Capture the cell that displays the provided text and extract its (x, y) central coordinate. 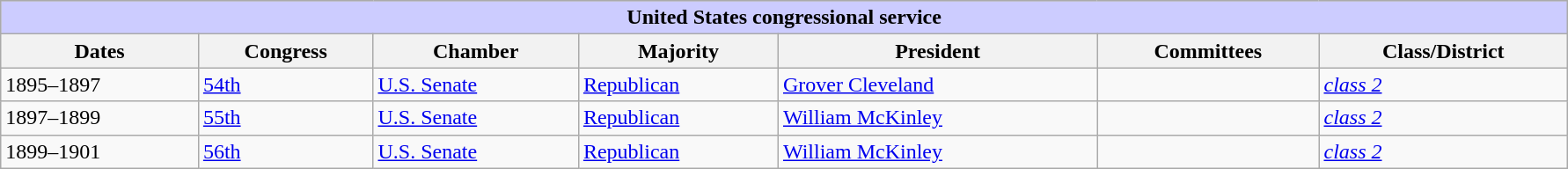
United States congressional service (785, 18)
Grover Cleveland (937, 84)
1897–1899 (100, 118)
1899–1901 (100, 151)
Dates (100, 51)
56th (285, 151)
Majority (678, 51)
President (937, 51)
Class/District (1443, 51)
54th (285, 84)
Congress (285, 51)
1895–1897 (100, 84)
Chamber (475, 51)
Committees (1208, 51)
55th (285, 118)
